Determine the (X, Y) coordinate at the center of the cell enclosing the given text.  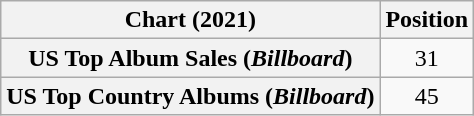
45 (427, 96)
US Top Country Albums (Billboard) (190, 96)
31 (427, 58)
Chart (2021) (190, 20)
US Top Album Sales (Billboard) (190, 58)
Position (427, 20)
